Scan for the cell matching the given text and deliver its [x, y] coordinate at center. 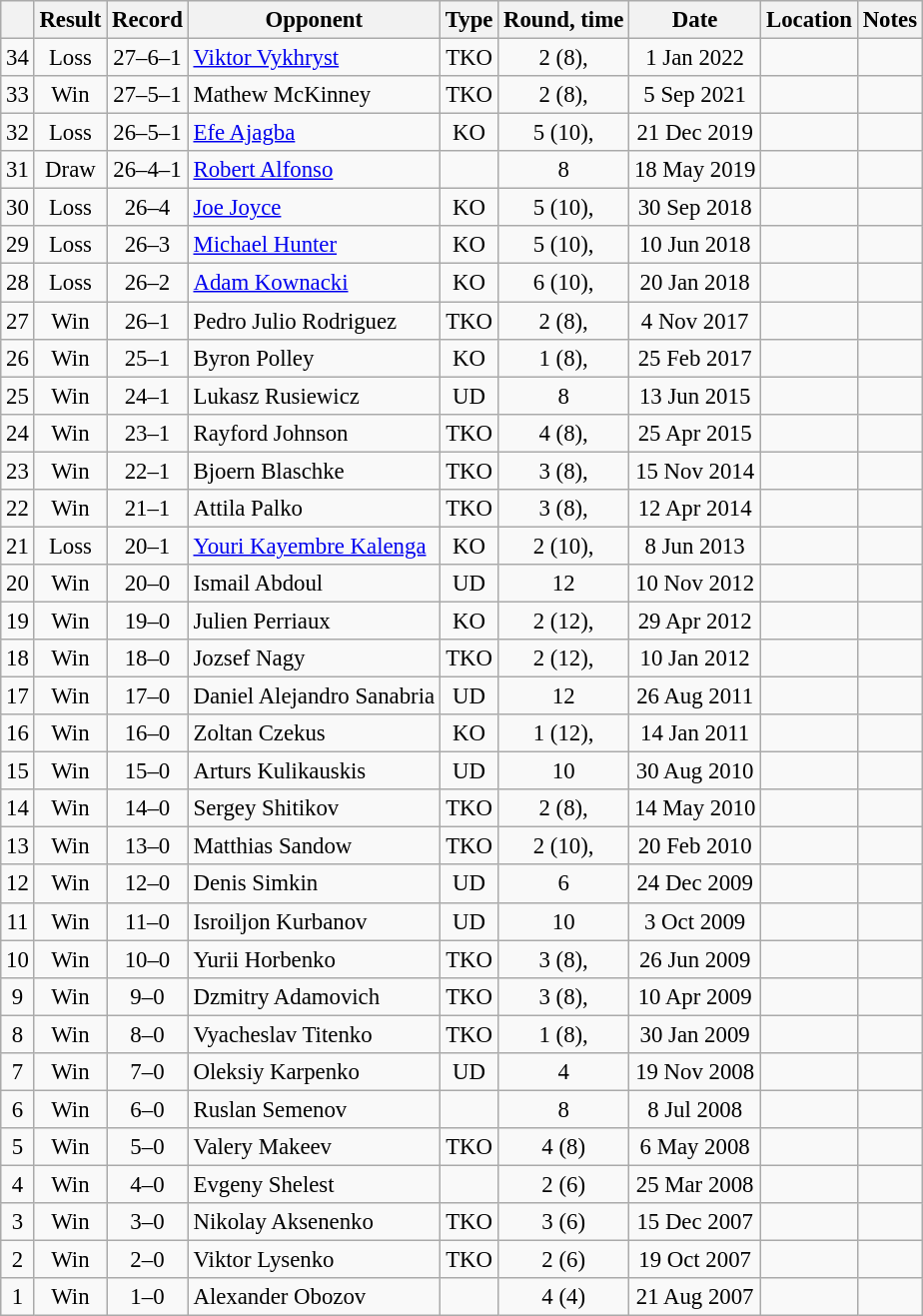
Arturs Kulikauskis [314, 771]
19–0 [148, 621]
6 May 2008 [695, 1147]
Nikolay Aksenenko [314, 1222]
Isroiljon Kurbanov [314, 921]
Jozsef Nagy [314, 658]
4 (8), [563, 433]
Ruslan Semenov [314, 1109]
Mathew McKinney [314, 95]
1 [18, 1297]
Date [695, 20]
8–0 [148, 1034]
15 Dec 2007 [695, 1222]
25 Feb 2017 [695, 358]
26 Jun 2009 [695, 959]
18 May 2019 [695, 170]
30 Sep 2018 [695, 208]
Joe Joyce [314, 208]
32 [18, 133]
Viktor Lysenko [314, 1260]
Alexander Obozov [314, 1297]
Lukasz Rusiewicz [314, 396]
Attila Palko [314, 509]
18 [18, 658]
3 Oct 2009 [695, 921]
29 [18, 245]
4 (8) [563, 1147]
14–0 [148, 808]
11–0 [148, 921]
17–0 [148, 696]
Matthias Sandow [314, 846]
25 Apr 2015 [695, 433]
24 [18, 433]
13 Jun 2015 [695, 396]
12–0 [148, 884]
Type [468, 20]
Evgeny Shelest [314, 1184]
19 Nov 2008 [695, 1072]
15 Nov 2014 [695, 471]
26 [18, 358]
9 [18, 996]
Yurii Horbenko [314, 959]
26–4–1 [148, 170]
Byron Polley [314, 358]
25–1 [148, 358]
8 Jul 2008 [695, 1109]
3 [18, 1222]
Efe Ajagba [314, 133]
Youri Kayembre Kalenga [314, 546]
10 Jan 2012 [695, 658]
4–0 [148, 1184]
4 Nov 2017 [695, 321]
26–5–1 [148, 133]
Daniel Alejandro Sanabria [314, 696]
20–0 [148, 584]
Record [148, 20]
Result [70, 20]
Pedro Julio Rodriguez [314, 321]
26 Aug 2011 [695, 696]
16 [18, 733]
26–1 [148, 321]
5–0 [148, 1147]
27–5–1 [148, 95]
21 Dec 2019 [695, 133]
Notes [889, 20]
29 Apr 2012 [695, 621]
14 Jan 2011 [695, 733]
Round, time [563, 20]
27 [18, 321]
Robert Alfonso [314, 170]
Opponent [314, 20]
31 [18, 170]
23 [18, 471]
Vyacheslav Titenko [314, 1034]
25 Mar 2008 [695, 1184]
24 Dec 2009 [695, 884]
10–0 [148, 959]
23–1 [148, 433]
Sergey Shitikov [314, 808]
19 [18, 621]
1 (12), [563, 733]
27–6–1 [148, 58]
16–0 [148, 733]
11 [18, 921]
Adam Kownacki [314, 283]
30 Aug 2010 [695, 771]
13 [18, 846]
28 [18, 283]
22–1 [148, 471]
26–3 [148, 245]
26–4 [148, 208]
1 Jan 2022 [695, 58]
Bjoern Blaschke [314, 471]
3 (6) [563, 1222]
Viktor Vykhryst [314, 58]
12 Apr 2014 [695, 509]
Rayford Johnson [314, 433]
8 Jun 2013 [695, 546]
Location [809, 20]
24–1 [148, 396]
18–0 [148, 658]
30 [18, 208]
17 [18, 696]
Denis Simkin [314, 884]
20 Jan 2018 [695, 283]
Ismail Abdoul [314, 584]
14 [18, 808]
7 [18, 1072]
21 [18, 546]
4 (4) [563, 1297]
Dzmitry Adamovich [314, 996]
6–0 [148, 1109]
22 [18, 509]
19 Oct 2007 [695, 1260]
5 [18, 1147]
Julien Perriaux [314, 621]
3–0 [148, 1222]
21 Aug 2007 [695, 1297]
26–2 [148, 283]
Valery Makeev [314, 1147]
33 [18, 95]
10 Apr 2009 [695, 996]
2–0 [148, 1260]
10 Jun 2018 [695, 245]
7–0 [148, 1072]
20 [18, 584]
Oleksiy Karpenko [314, 1072]
15 [18, 771]
34 [18, 58]
20–1 [148, 546]
Michael Hunter [314, 245]
2 [18, 1260]
10 Nov 2012 [695, 584]
14 May 2010 [695, 808]
5 Sep 2021 [695, 95]
20 Feb 2010 [695, 846]
Zoltan Czekus [314, 733]
15–0 [148, 771]
21–1 [148, 509]
Draw [70, 170]
25 [18, 396]
30 Jan 2009 [695, 1034]
6 (10), [563, 283]
1–0 [148, 1297]
13–0 [148, 846]
9–0 [148, 996]
